Extract the (x, y) coordinate from the center of the cell holding the provided text.  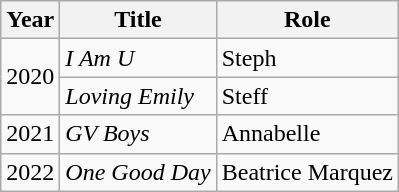
Title (138, 20)
2021 (30, 134)
2022 (30, 172)
One Good Day (138, 172)
Loving Emily (138, 96)
Annabelle (307, 134)
Year (30, 20)
2020 (30, 77)
Steph (307, 58)
GV Boys (138, 134)
Role (307, 20)
Steff (307, 96)
I Am U (138, 58)
Beatrice Marquez (307, 172)
